Extract the (X, Y) coordinate from the center of the cell holding the provided text.  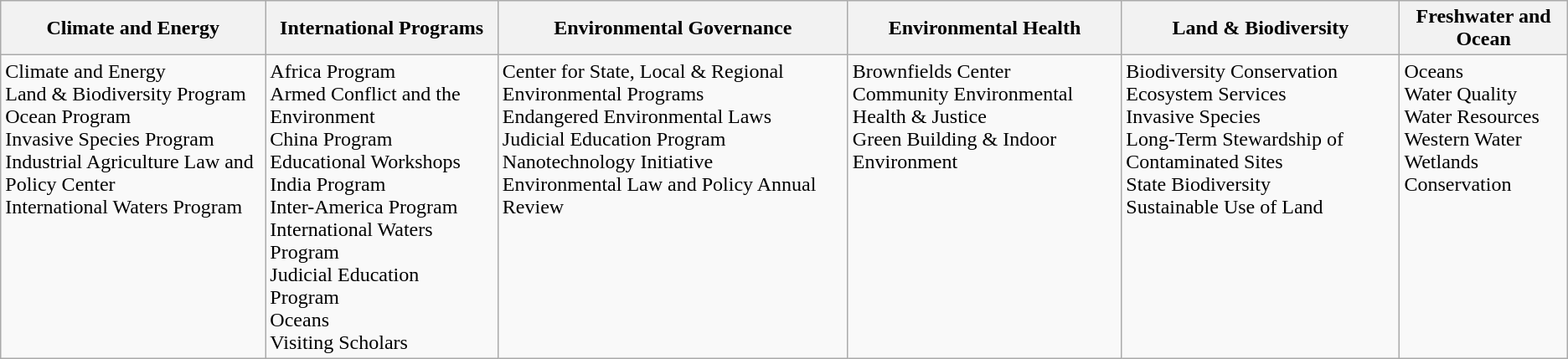
OceansWater QualityWater ResourcesWestern WaterWetlands Conservation (1483, 207)
Freshwater and Ocean (1483, 28)
Environmental Health (984, 28)
Land & Biodiversity (1261, 28)
International Programs (382, 28)
Biodiversity ConservationEcosystem ServicesInvasive SpeciesLong-Term Stewardship of Contaminated SitesState BiodiversitySustainable Use of Land (1261, 207)
Environmental Governance (673, 28)
Brownfields CenterCommunity Environmental Health & JusticeGreen Building & Indoor Environment (984, 207)
Climate and Energy (133, 28)
